Return (x, y) of the center of cell containing provided text 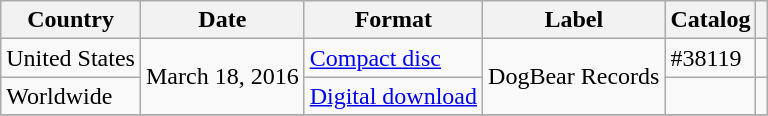
DogBear Records (574, 77)
Digital download (393, 96)
Date (222, 20)
Label (574, 20)
United States (71, 58)
Country (71, 20)
Worldwide (71, 96)
Format (393, 20)
#38119 (710, 58)
Compact disc (393, 58)
Catalog (710, 20)
March 18, 2016 (222, 77)
